Determine the (X, Y) coordinate at the center of the cell enclosing the given text.  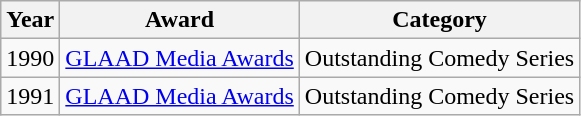
Award (180, 20)
1990 (30, 58)
Year (30, 20)
1991 (30, 96)
Category (439, 20)
